From the cell containing the given text, extract its center point as [x, y] coordinate. 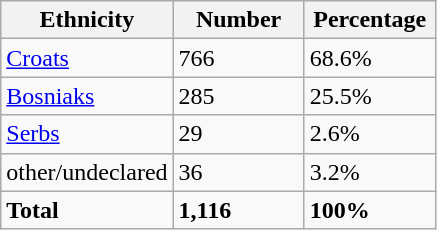
766 [238, 58]
1,116 [238, 210]
Ethnicity [87, 20]
25.5% [370, 96]
Croats [87, 58]
36 [238, 172]
2.6% [370, 134]
Percentage [370, 20]
Serbs [87, 134]
285 [238, 96]
other/undeclared [87, 172]
Total [87, 210]
Bosniaks [87, 96]
100% [370, 210]
29 [238, 134]
Number [238, 20]
68.6% [370, 58]
3.2% [370, 172]
